Capture the cell that displays the provided text and extract its (X, Y) central coordinate. 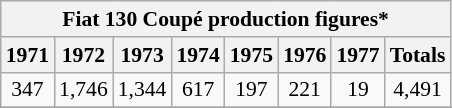
Fiat 130 Coupé production figures* (226, 19)
1973 (142, 55)
1975 (252, 55)
1,344 (142, 90)
Totals (418, 55)
221 (304, 90)
1971 (28, 55)
1,746 (84, 90)
1974 (198, 55)
1977 (358, 55)
617 (198, 90)
347 (28, 90)
1972 (84, 55)
1976 (304, 55)
197 (252, 90)
19 (358, 90)
4,491 (418, 90)
